Scan for the cell matching the given text and deliver its (X, Y) coordinate at center. 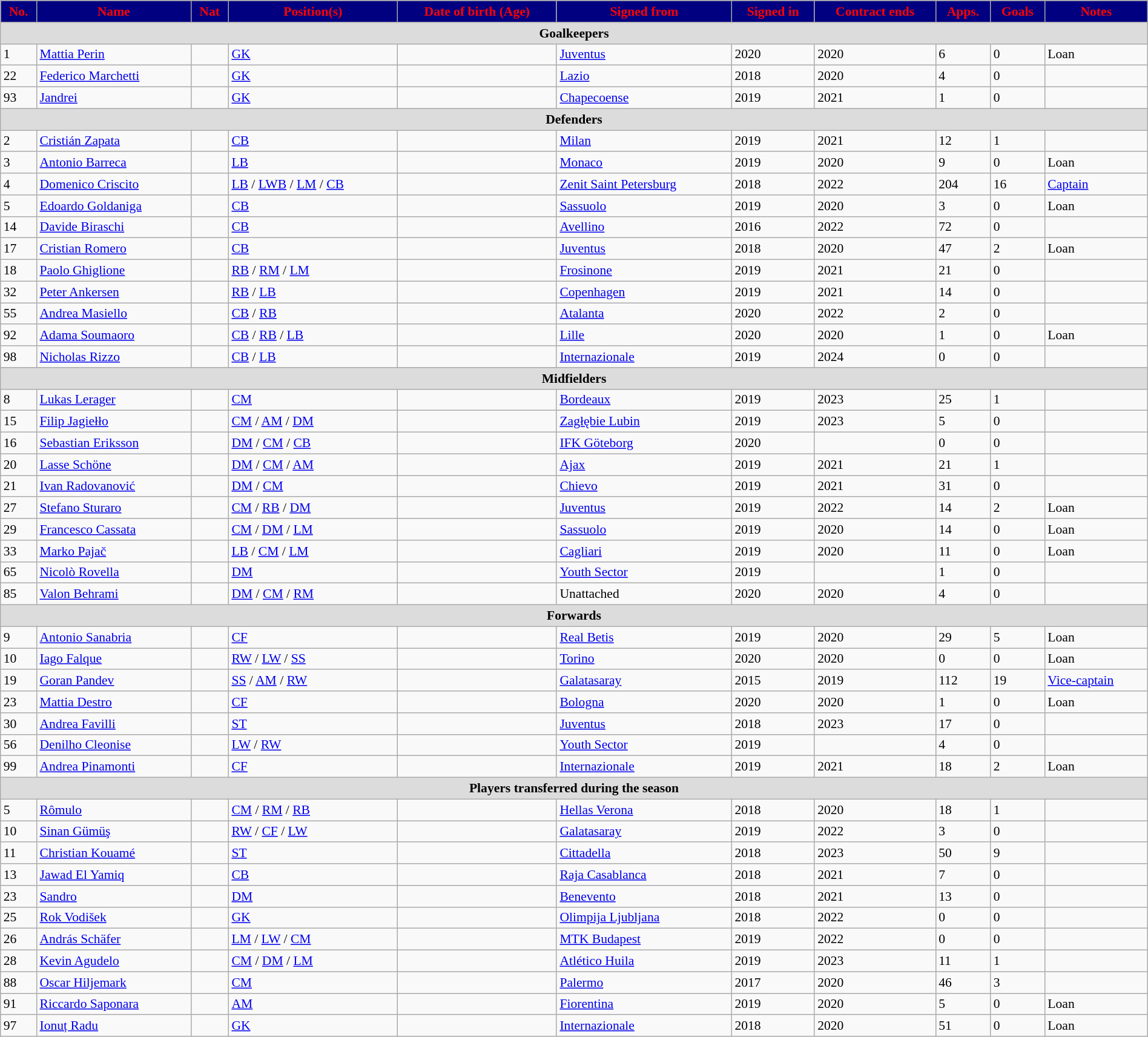
Francesco Cassata (114, 529)
SS / AM / RW (312, 681)
DM / CM / AM (312, 465)
Captain (1096, 184)
Zagłębie Lubin (644, 422)
Atalanta (644, 314)
Olimpija Ljubljana (644, 918)
93 (19, 98)
2024 (875, 357)
91 (19, 1004)
CB / RB / LB (312, 336)
97 (19, 1026)
CM / RB / DM (312, 508)
31 (963, 486)
Unattached (644, 594)
Cagliari (644, 551)
Nicholas Rizzo (114, 357)
Copenhagen (644, 292)
51 (963, 1026)
Marko Pajač (114, 551)
Sinan Gümüş (114, 832)
Denilho Cleonise (114, 745)
Palermo (644, 982)
Ajax (644, 465)
Antonio Sanabria (114, 637)
Federico Marchetti (114, 76)
RW / LW / SS (312, 659)
Edoardo Goldaniga (114, 206)
Signed in (773, 12)
LB / LWB / LM / CB (312, 184)
Andrea Pinamonti (114, 767)
Ivan Radovanović (114, 486)
Vice-captain (1096, 681)
Monaco (644, 163)
RW / CF / LW (312, 832)
Bordeaux (644, 400)
Valon Behrami (114, 594)
CM / AM / DM (312, 422)
88 (19, 982)
15 (19, 422)
27 (19, 508)
Lazio (644, 76)
Riccardo Saponara (114, 1004)
Goalkeepers (574, 33)
Chapecoense (644, 98)
6 (963, 55)
Filip Jagiełło (114, 422)
Benevento (644, 896)
IFK Göteborg (644, 443)
Cristián Zapata (114, 141)
Iago Falque (114, 659)
CM / RM / RB (312, 810)
Lukas Lerager (114, 400)
Rômulo (114, 810)
Real Betis (644, 637)
Kevin Agudelo (114, 961)
12 (963, 141)
2015 (773, 681)
Cittadella (644, 853)
Lasse Schöne (114, 465)
Contract ends (875, 12)
Oscar Hiljemark (114, 982)
99 (19, 767)
65 (19, 572)
33 (19, 551)
LB / CM / LM (312, 551)
DM / CM (312, 486)
Domenico Criscito (114, 184)
72 (963, 227)
Ionuț Radu (114, 1026)
Christian Kouamé (114, 853)
50 (963, 853)
Davide Biraschi (114, 227)
LM / LW / CM (312, 939)
7 (963, 875)
Raja Casablanca (644, 875)
Andrea Favilli (114, 724)
85 (19, 594)
Jawad El Yamiq (114, 875)
2017 (773, 982)
Rok Vodišek (114, 918)
92 (19, 336)
56 (19, 745)
LW / RW (312, 745)
AM (312, 1004)
Goals (1018, 12)
Date of birth (Age) (477, 12)
Forwards (574, 616)
Stefano Sturaro (114, 508)
Hellas Verona (644, 810)
Antonio Barreca (114, 163)
CB / LB (312, 357)
2016 (773, 227)
Nat (209, 12)
Defenders (574, 119)
32 (19, 292)
Avellino (644, 227)
204 (963, 184)
RB / LB (312, 292)
47 (963, 249)
28 (19, 961)
RB / RM / LM (312, 271)
Chievo (644, 486)
Jandrei (114, 98)
Sebastian Eriksson (114, 443)
LB (312, 163)
Position(s) (312, 12)
Midfielders (574, 379)
DM / CM / RM (312, 594)
DM / CM / CB (312, 443)
Peter Ankersen (114, 292)
Notes (1096, 12)
26 (19, 939)
Mattia Destro (114, 702)
Cristian Romero (114, 249)
Fiorentina (644, 1004)
András Schäfer (114, 939)
No. (19, 12)
8 (19, 400)
Nicolò Rovella (114, 572)
Frosinone (644, 271)
Zenit Saint Petersburg (644, 184)
55 (19, 314)
Name (114, 12)
Signed from (644, 12)
Adama Soumaoro (114, 336)
Paolo Ghiglione (114, 271)
Lille (644, 336)
112 (963, 681)
Torino (644, 659)
30 (19, 724)
CB / RB (312, 314)
Players transferred during the season (574, 789)
Apps. (963, 12)
MTK Budapest (644, 939)
20 (19, 465)
Andrea Masiello (114, 314)
Milan (644, 141)
Atlético Huila (644, 961)
Sandro (114, 896)
Mattia Perin (114, 55)
98 (19, 357)
46 (963, 982)
Goran Pandev (114, 681)
Bologna (644, 702)
22 (19, 76)
